Search for the cell housing the specified text and yield its (x, y) center coordinate. 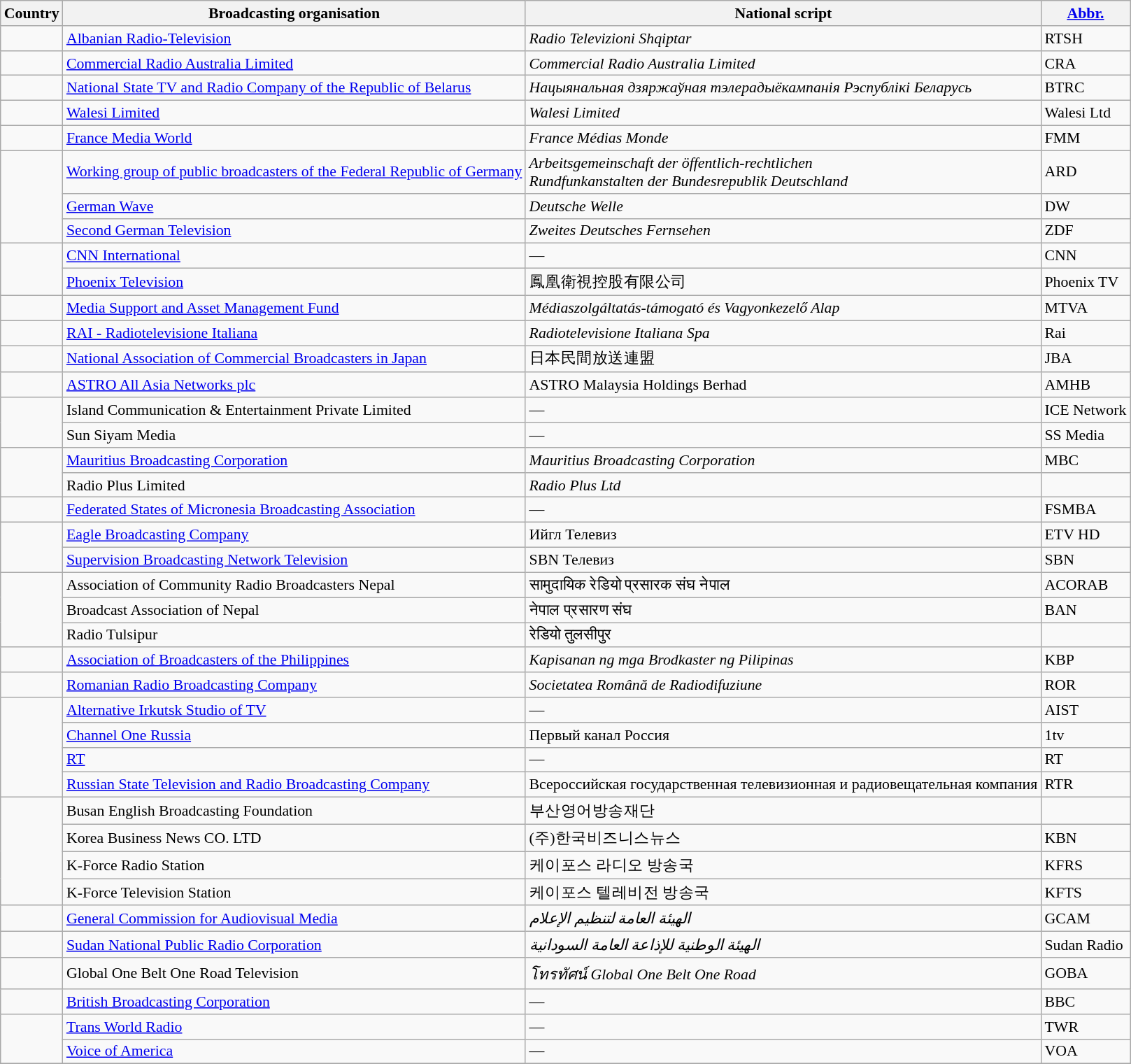
Первый канал Россия (783, 735)
JBA (1086, 358)
Radio Televizioni Shqiptar (783, 38)
ACORAB (1086, 585)
부산영어방송재단 (783, 810)
Phoenix Television (294, 281)
Korea Business News CO. LTD (294, 838)
케이포스 라디오 방송국 (783, 865)
Societatea Română de Radiodifuziune (783, 684)
ASTRO All Asia Networks plc (294, 385)
Russian State Television and Radio Broadcasting Company (294, 784)
KBN (1086, 838)
Radio Plus Limited (294, 485)
Albanian Radio-Television (294, 38)
Radio Tulsipur (294, 634)
Ийгл Телевиз (783, 534)
Association of Broadcasters of the Philippines (294, 660)
ZDF (1086, 231)
KBP (1086, 660)
Sudan Radio (1086, 944)
Broadcasting organisation (294, 13)
SBN (1086, 560)
Arbeitsgemeinschaft der öffentlich-rechtlichenRundfunkanstalten der Bundesrepublik Deutschland (783, 172)
Romanian Radio Broadcasting Company (294, 684)
ARD (1086, 172)
SBN Телевиз (783, 560)
National Association of Commercial Broadcasters in Japan (294, 358)
KFTS (1086, 891)
CRA (1086, 63)
Global One Belt One Road Television (294, 972)
Rai (1086, 332)
Deutsche Welle (783, 206)
नेपाल प्रसारण संघ (783, 609)
France Media World (294, 138)
SS Media (1086, 434)
Voice of America (294, 1051)
Kapisanan ng mga Brodkaster ng Pilipinas (783, 660)
Second German Television (294, 231)
Media Support and Asset Management Fund (294, 308)
鳳凰衛視控股有限公司 (783, 281)
Eagle Broadcasting Company (294, 534)
British Broadcasting Corporation (294, 1001)
ETV HD (1086, 534)
ICE Network (1086, 410)
FMM (1086, 138)
Radiotelevisione Italiana Spa (783, 332)
Sudan National Public Radio Corporation (294, 944)
BTRC (1086, 87)
Phoenix TV (1086, 281)
KFRS (1086, 865)
الهيئة الوطنية للإذاعة العامة السودانية (783, 944)
ROR (1086, 684)
German Wave (294, 206)
K-Force Radio Station (294, 865)
National script (783, 13)
Médiaszolgáltatás-támogató és Vagyonkezelő Alap (783, 308)
France Médias Monde (783, 138)
โทรทัศน์ Global One Belt One Road (783, 972)
BAN (1086, 609)
케이포스 텔레비전 방송국 (783, 891)
FSMBA (1086, 509)
CNN (1086, 255)
Zweites Deutsches Fernsehen (783, 231)
Alternative Irkutsk Studio of TV (294, 709)
Association of Community Radio Broadcasters Nepal (294, 585)
RTSH (1086, 38)
Всероссийская государственная телевизионная и радиовещательная компания (783, 784)
Radio Plus Ltd (783, 485)
General Commission for Audiovisual Media (294, 918)
TWR (1086, 1026)
日本民間放送連盟 (783, 358)
BBC (1086, 1001)
Broadcast Association of Nepal (294, 609)
AMHB (1086, 385)
Нацыянальная дзяржаўная тэлерадыёкампанія Рэспублікі Беларусь (783, 87)
RTR (1086, 784)
K-Force Television Station (294, 891)
الهيئة العامة لتنظيم الإعلام (783, 918)
AIST (1086, 709)
Sun Siyam Media (294, 434)
National State TV and Radio Company of the Republic of Belarus (294, 87)
Federated States of Micronesia Broadcasting Association (294, 509)
RAI - Radiotelevisione Italiana (294, 332)
CNN International (294, 255)
MTVA (1086, 308)
Walesi Ltd (1086, 113)
Trans World Radio (294, 1026)
Channel One Russia (294, 735)
MBC (1086, 460)
Supervision Broadcasting Network Television (294, 560)
Island Communication & Entertainment Private Limited (294, 410)
(주)한국비즈니스뉴스 (783, 838)
GOBA (1086, 972)
1tv (1086, 735)
रेडियो तुलसीपुर (783, 634)
सामुदायिक रेडियो प्रसारक संघ नेपाल (783, 585)
ASTRO Malaysia Holdings Berhad (783, 385)
VOA (1086, 1051)
Country (32, 13)
GCAM (1086, 918)
Abbr. (1086, 13)
DW (1086, 206)
Working group of public broadcasters of the Federal Republic of Germany (294, 172)
Busan English Broadcasting Foundation (294, 810)
